Provide the (X, Y) coordinate of the cell's center where the given text is located.  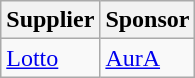
AurA (148, 58)
Sponsor (148, 20)
Lotto (50, 58)
Supplier (50, 20)
